For the text-containing cell, return its midpoint in [X, Y] coordinate format. 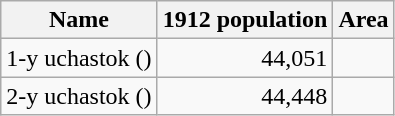
Area [364, 20]
2-y uchastok () [79, 96]
44,448 [245, 96]
44,051 [245, 58]
Name [79, 20]
1-y uchastok () [79, 58]
1912 population [245, 20]
